Search for the cell housing the specified text and yield its [X, Y] center coordinate. 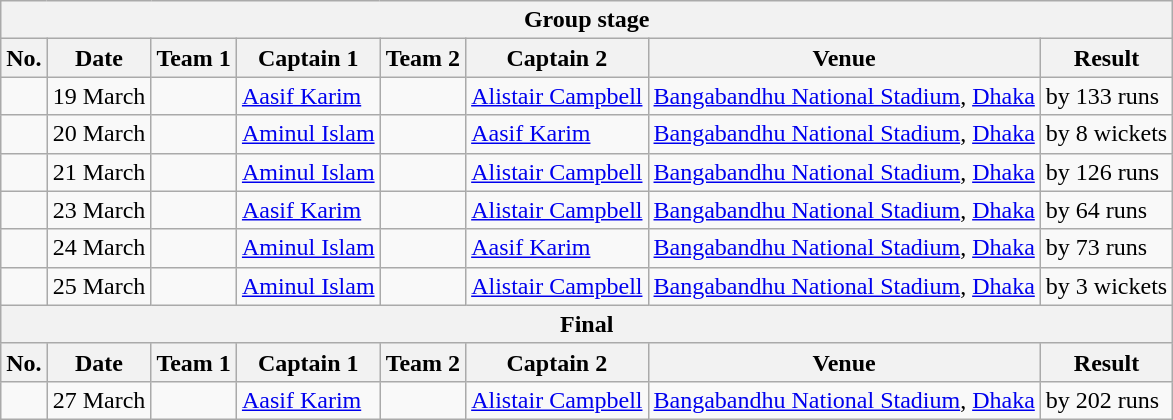
by 73 runs [1106, 248]
25 March [99, 286]
19 March [99, 96]
21 March [99, 172]
Final [587, 324]
24 March [99, 248]
by 202 runs [1106, 400]
20 March [99, 134]
23 March [99, 210]
by 3 wickets [1106, 286]
by 64 runs [1106, 210]
Group stage [587, 20]
27 March [99, 400]
by 8 wickets [1106, 134]
by 133 runs [1106, 96]
by 126 runs [1106, 172]
